Identify which cell holds the provided text, then report its (x, y) central coordinate. 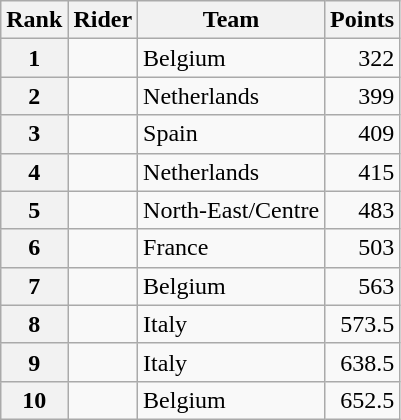
4 (34, 172)
638.5 (362, 362)
399 (362, 96)
Team (232, 20)
Spain (232, 134)
Rider (103, 20)
503 (362, 248)
6 (34, 248)
483 (362, 210)
7 (34, 286)
Points (362, 20)
652.5 (362, 400)
Rank (34, 20)
573.5 (362, 324)
North-East/Centre (232, 210)
10 (34, 400)
415 (362, 172)
8 (34, 324)
1 (34, 58)
322 (362, 58)
France (232, 248)
2 (34, 96)
9 (34, 362)
563 (362, 286)
3 (34, 134)
5 (34, 210)
409 (362, 134)
